Find where the given text appears and provide that cell's center as (x, y) coordinate. 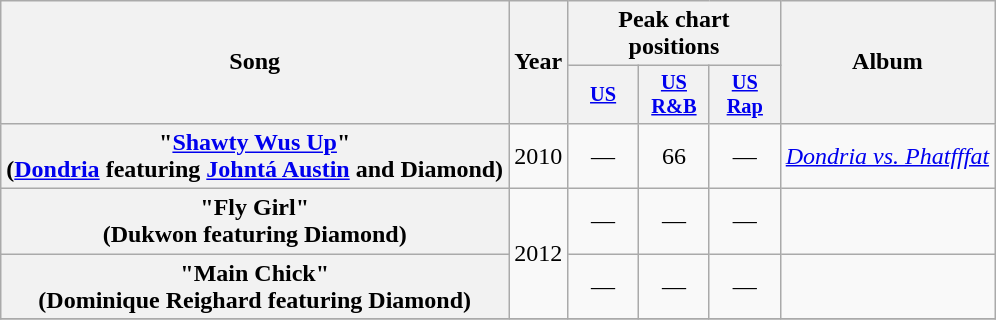
66 (674, 156)
"Shawty Wus Up"(Dondria featuring Johntá Austin and Diamond) (255, 156)
Peak chart positions (674, 34)
Year (538, 62)
Album (887, 62)
US R&B (674, 95)
US (604, 95)
Song (255, 62)
US Rap (744, 95)
Dondria vs. Phatfffat (887, 156)
"Fly Girl"(Dukwon featuring Diamond) (255, 222)
2012 (538, 254)
"Main Chick"(Dominique Reighard featuring Diamond) (255, 286)
2010 (538, 156)
